Return the (x, y) coordinate for the center point of the cell that contains the specified text.  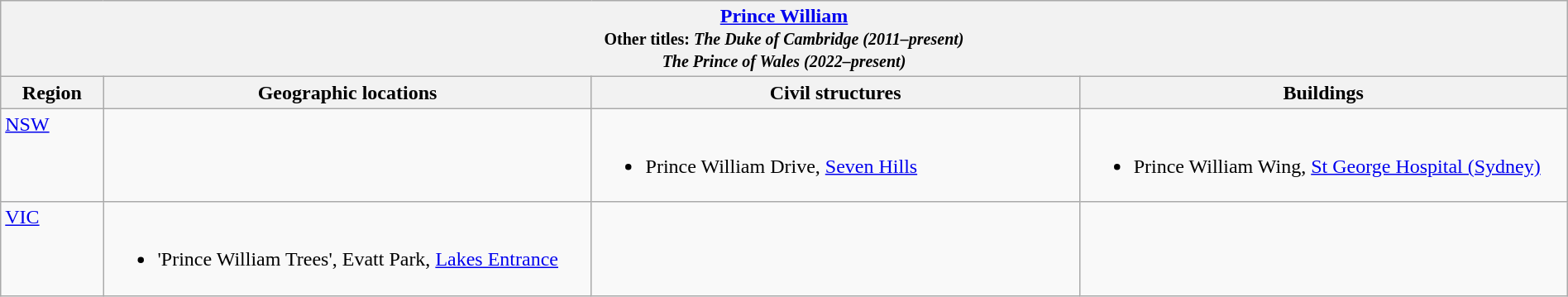
Prince WilliamOther titles: The Duke of Cambridge (2011–present)The Prince of Wales (2022–present) (784, 39)
VIC (52, 248)
Civil structures (835, 93)
Prince William Drive, Seven Hills (835, 156)
NSW (52, 156)
Buildings (1323, 93)
Region (52, 93)
Geographic locations (347, 93)
Prince William Wing, St George Hospital (Sydney) (1323, 156)
'Prince William Trees', Evatt Park, Lakes Entrance (347, 248)
